Provide the (x, y) coordinate of the cell's center where the given text is located.  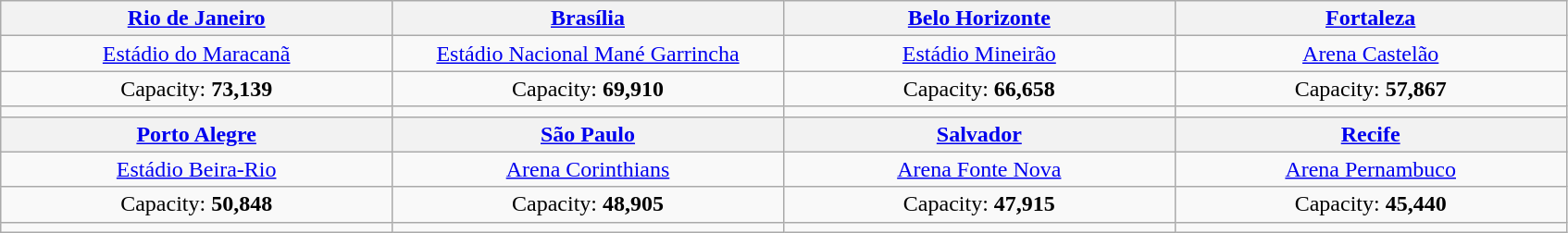
Recife (1370, 134)
Arena Fonte Nova (979, 169)
Arena Castelão (1370, 54)
Estádio Mineirão (979, 54)
Salvador (979, 134)
São Paulo (589, 134)
Rio de Janeiro (196, 18)
Capacity: 73,139 (196, 89)
Estádio do Maracanã (196, 54)
Capacity: 57,867 (1370, 89)
Capacity: 50,848 (196, 204)
Fortaleza (1370, 18)
Estádio Nacional Mané Garrincha (589, 54)
Belo Horizonte (979, 18)
Capacity: 66,658 (979, 89)
Capacity: 45,440 (1370, 204)
Brasília (589, 18)
Porto Alegre (196, 134)
Arena Corinthians (589, 169)
Estádio Beira-Rio (196, 169)
Capacity: 47,915 (979, 204)
Capacity: 69,910 (589, 89)
Capacity: 48,905 (589, 204)
Arena Pernambuco (1370, 169)
